Pinpoint the cell where the given text exists, returning its [X, Y] midpoint coordinate. 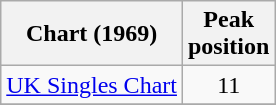
UK Singles Chart [92, 85]
11 [228, 85]
Peakposition [228, 34]
Chart (1969) [92, 34]
